Return (X, Y) of the center of cell containing provided text 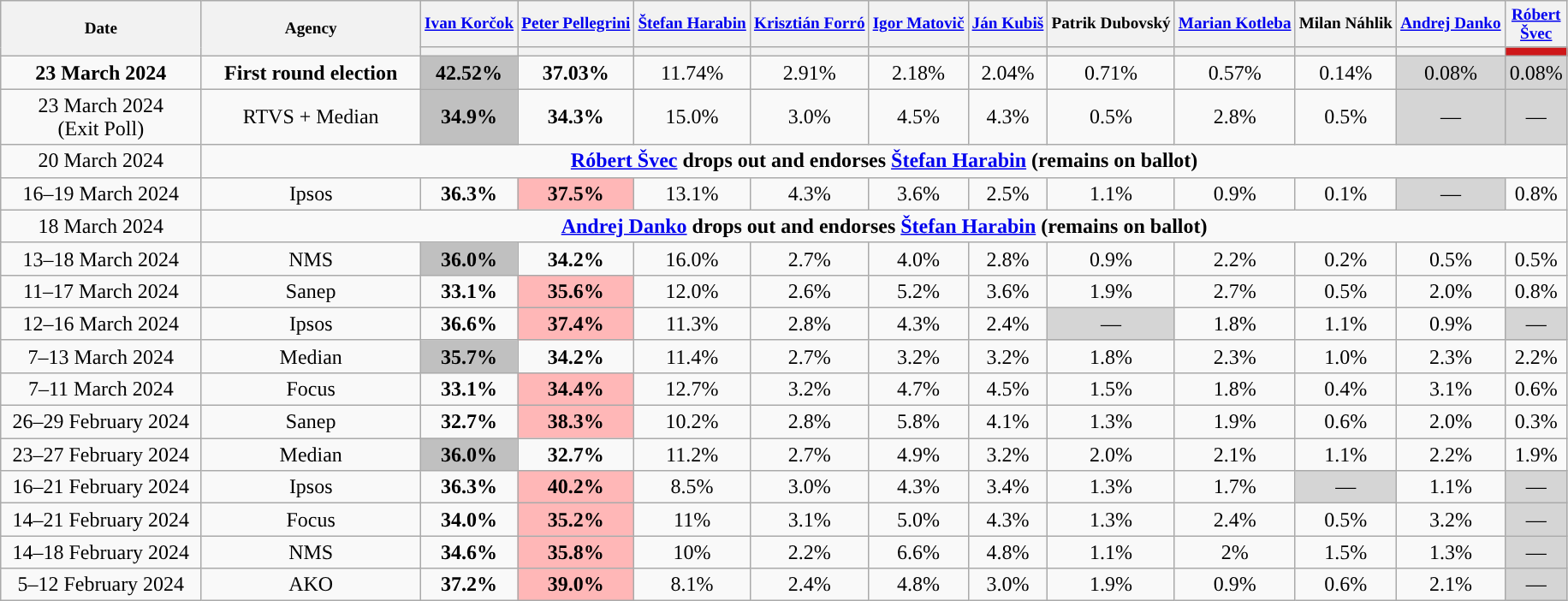
0.3% (1535, 422)
Date (101, 29)
12–16 March 2024 (101, 324)
7–13 March 2024 (101, 356)
0.14% (1345, 73)
0.1% (1345, 193)
Igor Matovič (918, 24)
34.9% (469, 116)
11.4% (692, 356)
36.6% (469, 324)
13.1% (692, 193)
26–29 February 2024 (101, 422)
Marian Kotleba (1234, 24)
34.3% (576, 116)
35.8% (576, 552)
35.6% (576, 291)
37.03% (576, 73)
23 March 2024(Exit Poll) (101, 116)
13–18 March 2024 (101, 259)
16.0% (692, 259)
11.74% (692, 73)
12.0% (692, 291)
20 March 2024 (101, 161)
AKO (312, 585)
5.2% (918, 291)
2.18% (918, 73)
8.1% (692, 585)
1.0% (1345, 356)
37.2% (469, 585)
6.6% (918, 552)
4.9% (918, 455)
First round election (312, 73)
0.4% (1345, 390)
8.5% (692, 487)
35.2% (576, 520)
34.4% (576, 390)
Ján Kubiš (1008, 24)
11% (692, 520)
5.0% (918, 520)
Patrik Dubovský (1111, 24)
4.7% (918, 390)
7–11 March 2024 (101, 390)
16–21 February 2024 (101, 487)
38.3% (576, 422)
34.6% (469, 552)
5–12 February 2024 (101, 585)
2.04% (1008, 73)
0.2% (1345, 259)
14–18 February 2024 (101, 552)
Róbert Švec (1535, 24)
2.6% (810, 291)
Krisztián Forró (810, 24)
Ivan Korčok (469, 24)
39.0% (576, 585)
14–21 February 2024 (101, 520)
23–27 February 2024 (101, 455)
37.5% (576, 193)
11.3% (692, 324)
RTVS + Median (312, 116)
4.0% (918, 259)
16–19 March 2024 (101, 193)
0.71% (1111, 73)
2.91% (810, 73)
42.52% (469, 73)
Agency (312, 29)
34.0% (469, 520)
37.4% (576, 324)
23 March 2024 (101, 73)
15.0% (692, 116)
Andrej Danko (1452, 24)
Štefan Harabin (692, 24)
0.57% (1234, 73)
3.4% (1008, 487)
35.7% (469, 356)
10% (692, 552)
12.7% (692, 390)
2% (1234, 552)
11–17 March 2024 (101, 291)
4.1% (1008, 422)
Milan Náhlik (1345, 24)
10.2% (692, 422)
40.2% (576, 487)
2.5% (1008, 193)
5.8% (918, 422)
18 March 2024 (101, 226)
Róbert Švec drops out and endorses Štefan Harabin (remains on ballot) (884, 161)
11.2% (692, 455)
Andrej Danko drops out and endorses Štefan Harabin (remains on ballot) (884, 226)
1.7% (1234, 487)
Peter Pellegrini (576, 24)
